Capture the cell that displays the provided text and extract its (x, y) central coordinate. 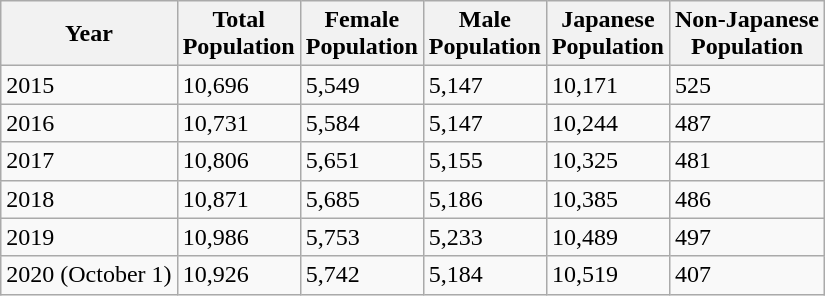
10,171 (608, 85)
5,584 (362, 123)
5,651 (362, 161)
TotalPopulation (238, 34)
10,489 (608, 237)
Year (89, 34)
5,233 (484, 237)
2016 (89, 123)
5,186 (484, 199)
5,549 (362, 85)
10,244 (608, 123)
Non-JapanesePopulation (746, 34)
525 (746, 85)
486 (746, 199)
487 (746, 123)
5,685 (362, 199)
10,806 (238, 161)
5,753 (362, 237)
FemalePopulation (362, 34)
10,986 (238, 237)
5,184 (484, 275)
2020 (October 1) (89, 275)
10,325 (608, 161)
481 (746, 161)
2017 (89, 161)
2015 (89, 85)
497 (746, 237)
10,871 (238, 199)
10,385 (608, 199)
5,155 (484, 161)
10,519 (608, 275)
10,926 (238, 275)
MalePopulation (484, 34)
2019 (89, 237)
10,696 (238, 85)
JapanesePopulation (608, 34)
5,742 (362, 275)
407 (746, 275)
10,731 (238, 123)
2018 (89, 199)
